Scan for the cell matching the given text and deliver its (X, Y) coordinate at center. 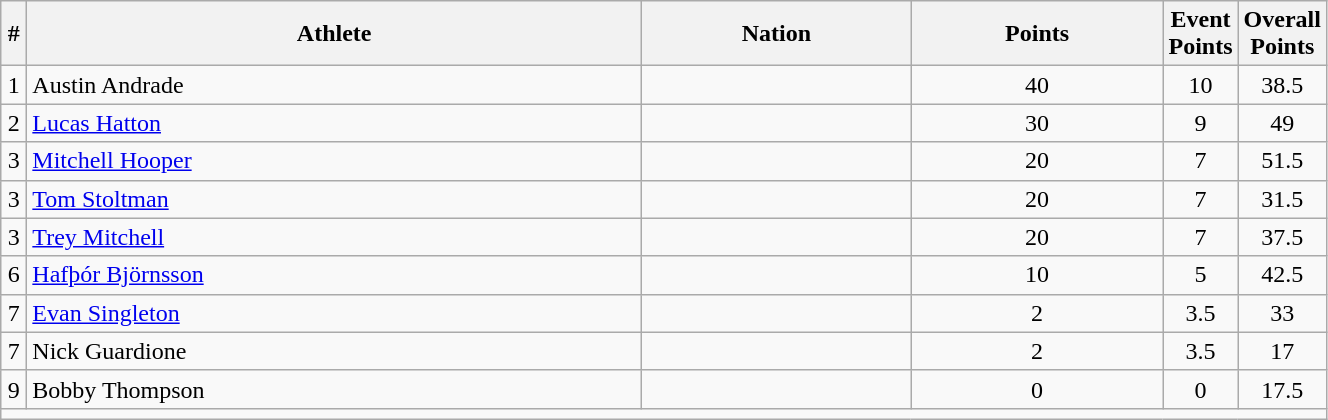
Points (1037, 34)
49 (1282, 123)
17 (1282, 351)
5 (1200, 275)
Hafþór Björnsson (334, 275)
Mitchell Hooper (334, 161)
38.5 (1282, 85)
Tom Stoltman (334, 199)
6 (14, 275)
Overall Points (1282, 34)
33 (1282, 313)
Trey Mitchell (334, 237)
17.5 (1282, 389)
# (14, 34)
Evan Singleton (334, 313)
Lucas Hatton (334, 123)
Athlete (334, 34)
30 (1037, 123)
42.5 (1282, 275)
Nation (777, 34)
Bobby Thompson (334, 389)
31.5 (1282, 199)
51.5 (1282, 161)
Austin Andrade (334, 85)
37.5 (1282, 237)
Nick Guardione (334, 351)
40 (1037, 85)
1 (14, 85)
Event Points (1200, 34)
